Find where the given text appears and provide that cell's center as (x, y) coordinate. 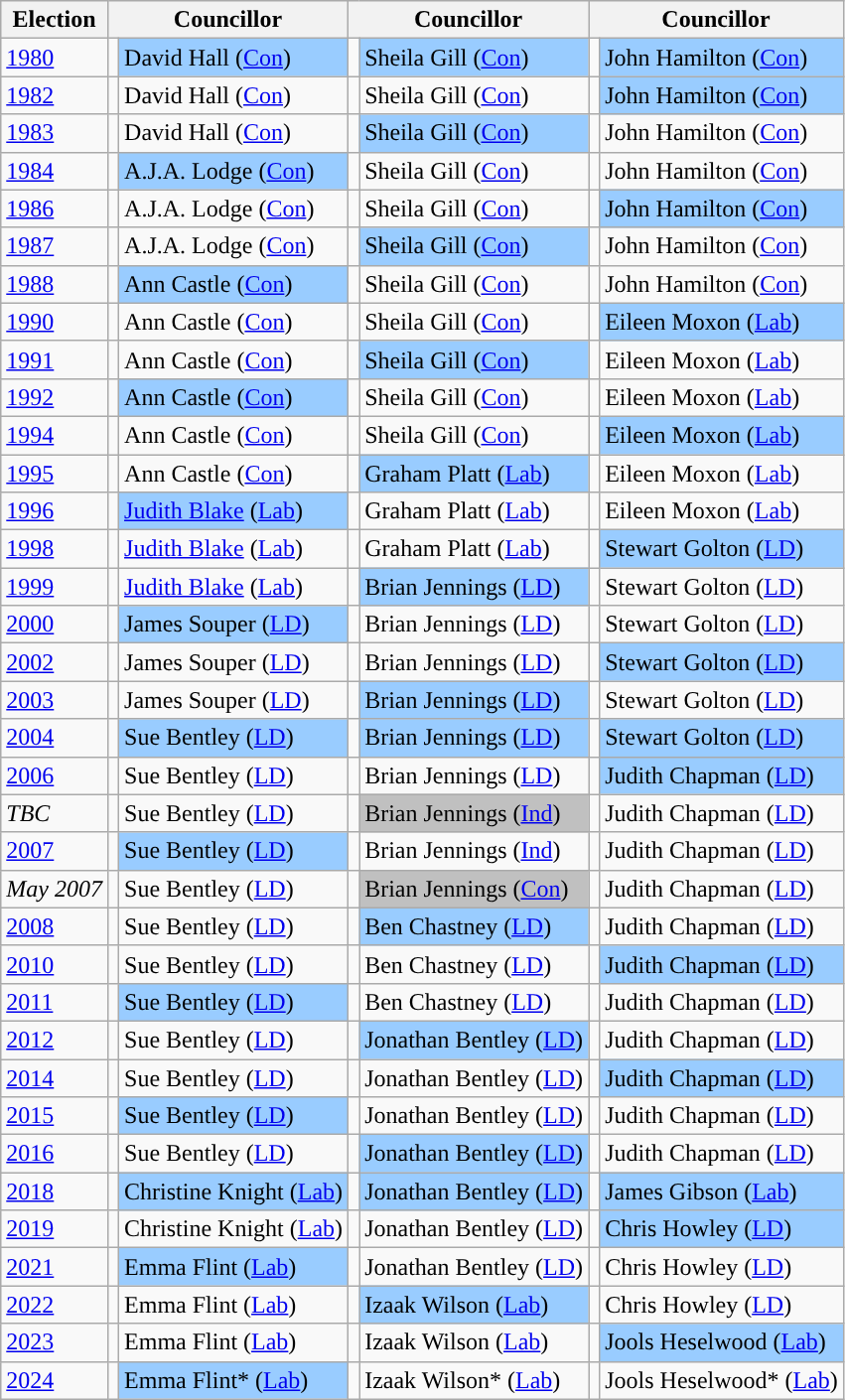
2007 (55, 851)
Izaak Wilson* (Lab) (475, 1380)
1996 (55, 511)
May 2007 (55, 889)
2016 (55, 1154)
1990 (55, 322)
1999 (55, 587)
1987 (55, 246)
2014 (55, 1077)
2012 (55, 1040)
Jools Heselwood* (Lab) (722, 1380)
2019 (55, 1229)
1998 (55, 549)
2003 (55, 700)
1984 (55, 171)
2000 (55, 625)
1995 (55, 474)
1980 (55, 58)
1992 (55, 397)
1986 (55, 209)
2023 (55, 1342)
Jools Heselwood (Lab) (722, 1342)
2011 (55, 1002)
TBC (55, 813)
2006 (55, 775)
1982 (55, 95)
James Gibson (Lab) (722, 1191)
1988 (55, 284)
1991 (55, 359)
2018 (55, 1191)
2008 (55, 926)
2021 (55, 1267)
Emma Flint* (Lab) (234, 1380)
1983 (55, 133)
Brian Jennings (Con) (475, 889)
2015 (55, 1116)
Election (55, 20)
2004 (55, 738)
2010 (55, 964)
2002 (55, 662)
1994 (55, 435)
2022 (55, 1305)
2024 (55, 1380)
